Scan for the cell matching the given text and deliver its (x, y) coordinate at center. 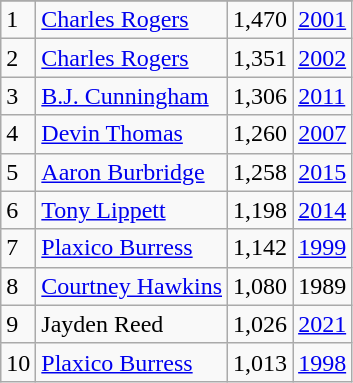
Tony Lippett (132, 210)
1,306 (260, 96)
4 (18, 134)
1,142 (260, 248)
2007 (322, 134)
2001 (322, 20)
Jayden Reed (132, 324)
8 (18, 286)
2011 (322, 96)
Devin Thomas (132, 134)
1,080 (260, 286)
1,258 (260, 172)
1,470 (260, 20)
9 (18, 324)
1998 (322, 362)
1 (18, 20)
1,260 (260, 134)
2 (18, 58)
5 (18, 172)
2015 (322, 172)
2021 (322, 324)
10 (18, 362)
1999 (322, 248)
Aaron Burbridge (132, 172)
2002 (322, 58)
7 (18, 248)
2014 (322, 210)
1,351 (260, 58)
1,013 (260, 362)
1989 (322, 286)
Courtney Hawkins (132, 286)
1,026 (260, 324)
B.J. Cunningham (132, 96)
1,198 (260, 210)
3 (18, 96)
6 (18, 210)
